Return the (x, y) coordinate for the center point of the cell that contains the specified text.  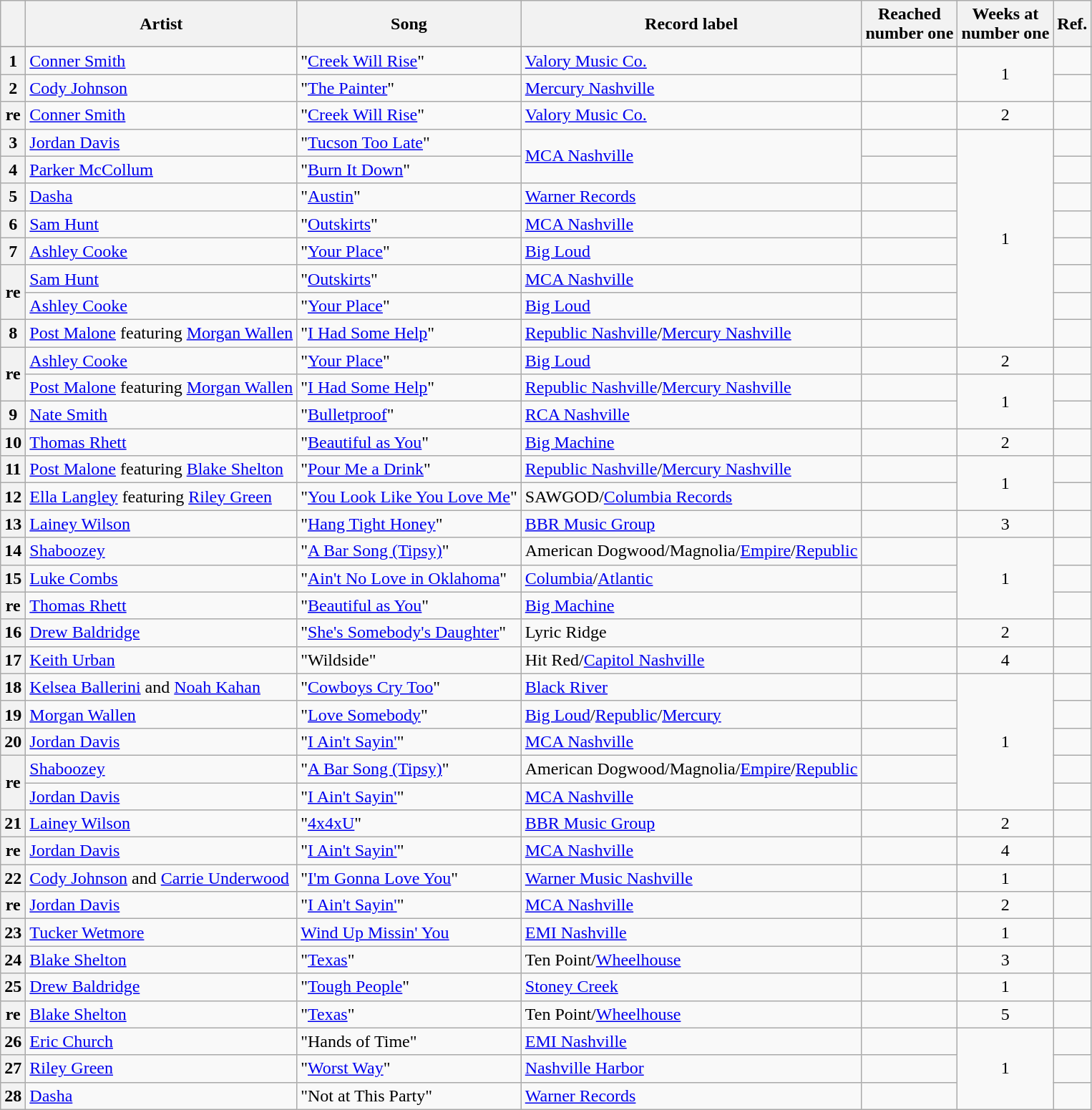
"Austin" (409, 197)
11 (13, 469)
"Hands of Time" (409, 1041)
"Pour Me a Drink" (409, 469)
"I'm Gonna Love You" (409, 878)
Cody Johnson (162, 88)
"Tough People" (409, 987)
6 (13, 224)
26 (13, 1041)
16 (13, 633)
Stoney Creek (691, 987)
28 (13, 1096)
"Love Somebody" (409, 714)
"The Painter" (409, 88)
9 (13, 415)
"Bulletproof" (409, 415)
Big Loud/Republic/Mercury (691, 714)
Post Malone featuring Blake Shelton (162, 469)
Columbia/Atlantic (691, 578)
"She's Somebody's Daughter" (409, 633)
Nashville Harbor (691, 1068)
Artist (162, 24)
Wind Up Missin' You (409, 933)
27 (13, 1068)
Eric Church (162, 1041)
RCA Nashville (691, 415)
20 (13, 741)
Song (409, 24)
Morgan Wallen (162, 714)
Black River (691, 687)
SAWGOD/Columbia Records (691, 497)
Ella Langley featuring Riley Green (162, 497)
Mercury Nashville (691, 88)
8 (13, 333)
"Ain't No Love in Oklahoma" (409, 578)
"Hang Tight Honey" (409, 524)
"You Look Like You Love Me" (409, 497)
Luke Combs (162, 578)
13 (13, 524)
"Tucson Too Late" (409, 142)
25 (13, 987)
10 (13, 442)
"4x4xU" (409, 824)
23 (13, 933)
12 (13, 497)
Nate Smith (162, 415)
Lyric Ridge (691, 633)
Reached number one (910, 24)
Tucker Wetmore (162, 933)
7 (13, 251)
"Worst Way" (409, 1068)
19 (13, 714)
Parker McCollum (162, 170)
21 (13, 824)
17 (13, 660)
18 (13, 687)
"Cowboys Cry Too" (409, 687)
15 (13, 578)
Warner Music Nashville (691, 878)
Cody Johnson and Carrie Underwood (162, 878)
14 (13, 551)
Ref. (1072, 24)
"Burn It Down" (409, 170)
Weeks at number one (1005, 24)
Keith Urban (162, 660)
Record label (691, 24)
24 (13, 960)
22 (13, 878)
"Wildside" (409, 660)
Kelsea Ballerini and Noah Kahan (162, 687)
Hit Red/Capitol Nashville (691, 660)
Riley Green (162, 1068)
"Not at This Party" (409, 1096)
